Return [x, y] of the center of cell containing provided text 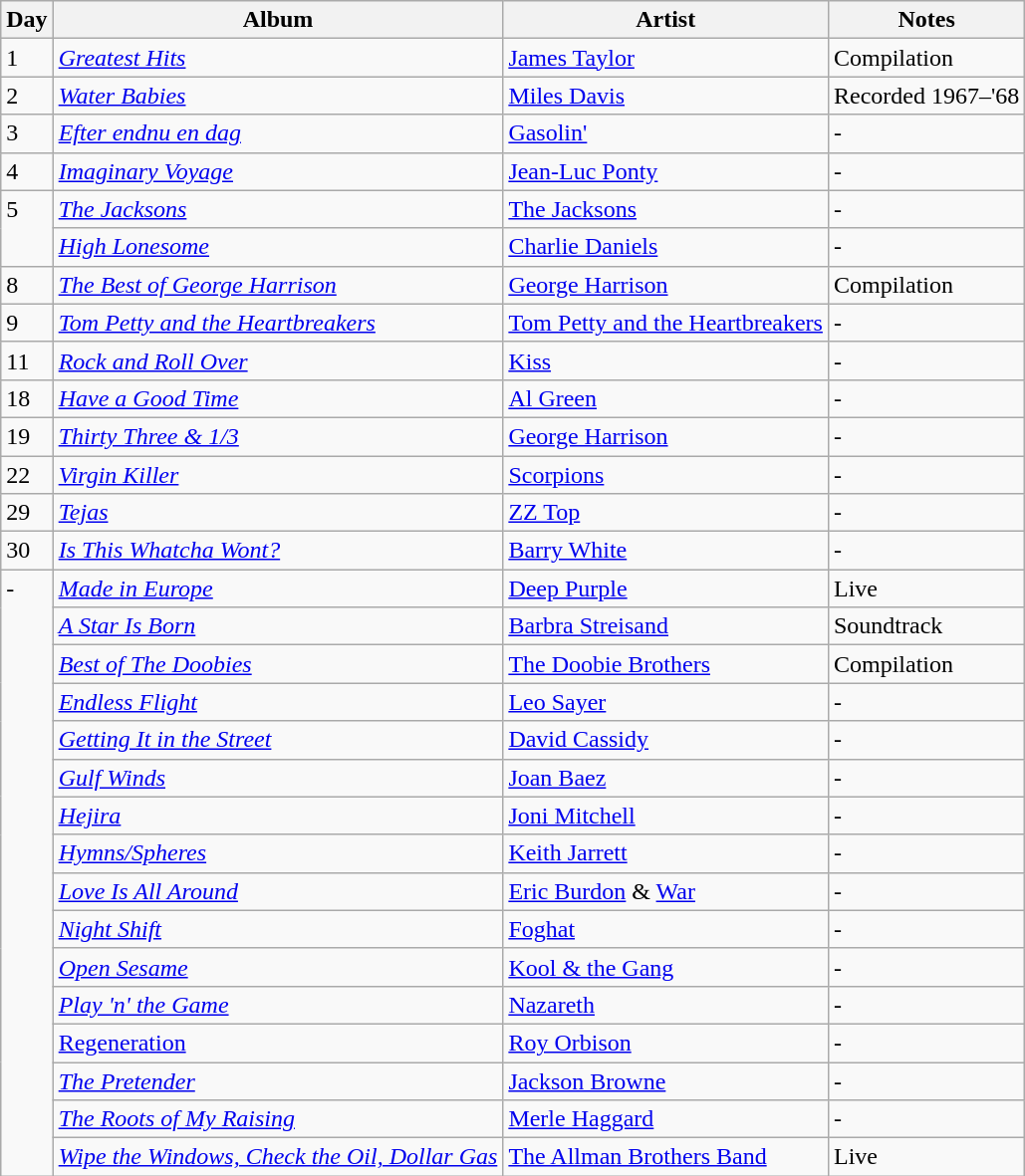
Is This Whatcha Wont? [278, 551]
Rock and Roll Over [278, 360]
4 [27, 171]
29 [27, 513]
22 [27, 475]
Wipe the Windows, Check the Oil, Dollar Gas [278, 1157]
Hejira [278, 816]
5 [27, 228]
Gulf Winds [278, 778]
11 [27, 360]
Soundtrack [926, 626]
Jean-Luc Ponty [665, 171]
Foghat [665, 929]
Water Babies [278, 96]
Joan Baez [665, 778]
Efter endnu en dag [278, 133]
Deep Purple [665, 588]
1 [27, 58]
Artist [665, 20]
Jackson Browne [665, 1080]
Love Is All Around [278, 891]
Barbra Streisand [665, 626]
The Pretender [278, 1080]
Album [278, 20]
Al Green [665, 398]
Gasolin' [665, 133]
Recorded 1967–'68 [926, 96]
Eric Burdon & War [665, 891]
Open Sesame [278, 967]
Charlie Daniels [665, 247]
Endless Flight [278, 702]
Kiss [665, 360]
Tejas [278, 513]
Scorpions [665, 475]
A Star Is Born [278, 626]
David Cassidy [665, 740]
30 [27, 551]
Leo Sayer [665, 702]
9 [27, 323]
Notes [926, 20]
The Best of George Harrison [278, 285]
Made in Europe [278, 588]
Keith Jarrett [665, 853]
Miles Davis [665, 96]
19 [27, 436]
Joni Mitchell [665, 816]
Best of The Doobies [278, 664]
The Doobie Brothers [665, 664]
Roy Orbison [665, 1043]
Nazareth [665, 1005]
Greatest Hits [278, 58]
The Roots of My Raising [278, 1119]
Thirty Three & 1/3 [278, 436]
James Taylor [665, 58]
High Lonesome [278, 247]
Regeneration [278, 1043]
Play 'n' the Game [278, 1005]
Getting It in the Street [278, 740]
Merle Haggard [665, 1119]
Hymns/Spheres [278, 853]
Kool & the Gang [665, 967]
The Allman Brothers Band [665, 1157]
Imaginary Voyage [278, 171]
Day [27, 20]
18 [27, 398]
ZZ Top [665, 513]
8 [27, 285]
Night Shift [278, 929]
Virgin Killer [278, 475]
3 [27, 133]
2 [27, 96]
Have a Good Time [278, 398]
Barry White [665, 551]
